For the text-containing cell, return its midpoint in (x, y) coordinate format. 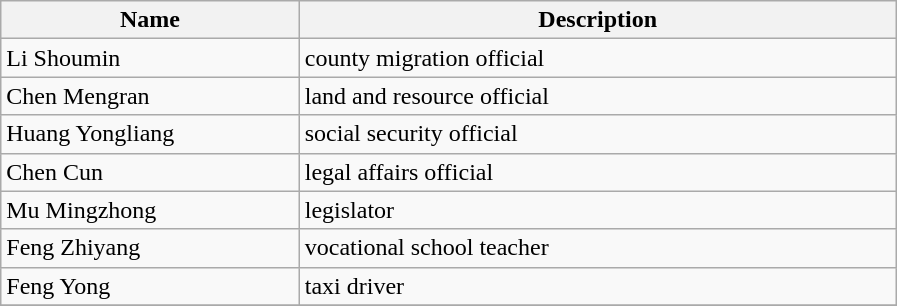
taxi driver (598, 286)
Li Shoumin (150, 58)
land and resource official (598, 96)
legal affairs official (598, 172)
Mu Mingzhong (150, 210)
Feng Zhiyang (150, 248)
county migration official (598, 58)
Name (150, 20)
Huang Yongliang (150, 134)
Chen Cun (150, 172)
Chen Mengran (150, 96)
legislator (598, 210)
vocational school teacher (598, 248)
social security official (598, 134)
Feng Yong (150, 286)
Description (598, 20)
